Identify which cell holds the provided text, then report its [x, y] central coordinate. 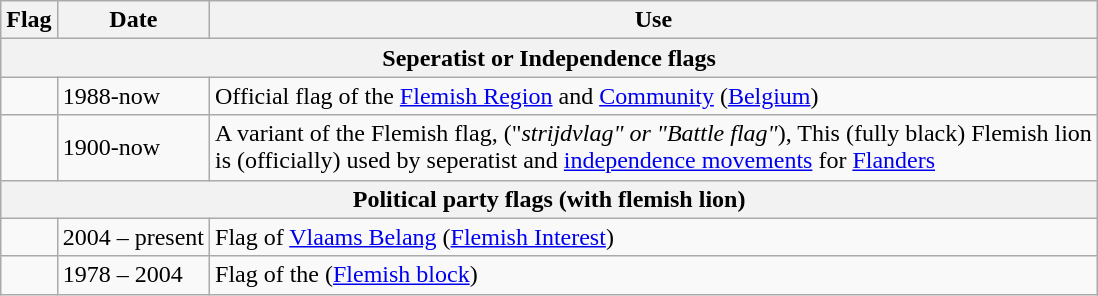
1900-now [133, 148]
Flag of the (Flemish block) [654, 275]
Political party flags (with flemish lion) [550, 199]
Use [654, 20]
1988-now [133, 96]
Date [133, 20]
Official flag of the Flemish Region and Community (Belgium) [654, 96]
1978 – 2004 [133, 275]
Seperatist or Independence flags [550, 58]
2004 – present [133, 237]
Flag of Vlaams Belang (Flemish Interest) [654, 237]
Flag [29, 20]
